From the cell containing the given text, extract its center point as (X, Y) coordinate. 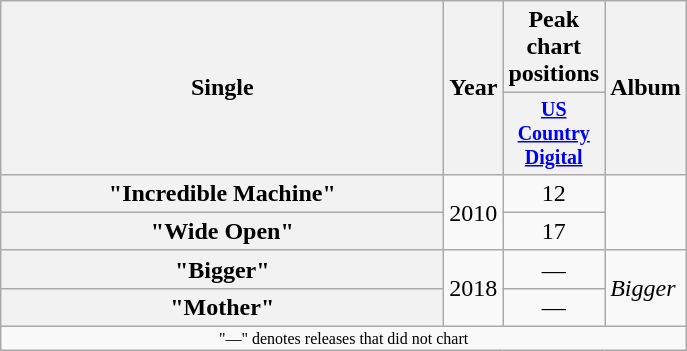
2010 (474, 212)
Peak chart positions (554, 47)
"Bigger" (222, 269)
"Incredible Machine" (222, 193)
Single (222, 88)
"Mother" (222, 307)
12 (554, 193)
Year (474, 88)
"—" denotes releases that did not chart (344, 339)
US Country Digital (554, 134)
Album (646, 88)
2018 (474, 288)
Bigger (646, 288)
"Wide Open" (222, 231)
17 (554, 231)
